Scan for the cell matching the given text and deliver its (X, Y) coordinate at center. 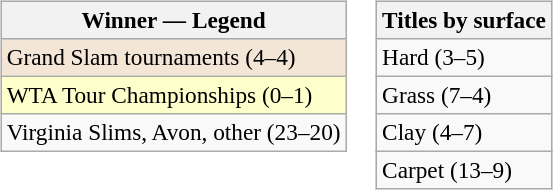
Clay (4–7) (464, 133)
Carpet (13–9) (464, 171)
Grass (7–4) (464, 95)
Virginia Slims, Avon, other (23–20) (174, 133)
Titles by surface (464, 20)
Grand Slam tournaments (4–4) (174, 57)
Winner — Legend (174, 20)
WTA Tour Championships (0–1) (174, 95)
Hard (3–5) (464, 57)
